Scan for the cell matching the given text and deliver its (x, y) coordinate at center. 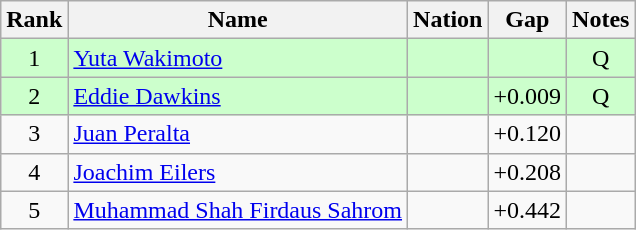
+0.442 (528, 210)
+0.120 (528, 134)
+0.009 (528, 96)
Rank (34, 20)
Eddie Dawkins (238, 96)
3 (34, 134)
Gap (528, 20)
Nation (448, 20)
5 (34, 210)
+0.208 (528, 172)
2 (34, 96)
4 (34, 172)
Yuta Wakimoto (238, 58)
Notes (601, 20)
Muhammad Shah Firdaus Sahrom (238, 210)
Name (238, 20)
1 (34, 58)
Joachim Eilers (238, 172)
Juan Peralta (238, 134)
